Return (X, Y) of the center of cell containing provided text 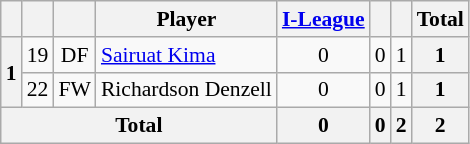
Sairuat Kima (186, 55)
I-League (324, 19)
DF (74, 55)
Richardson Denzell (186, 90)
FW (74, 90)
22 (38, 90)
19 (38, 55)
Player (186, 19)
